For the text-containing cell, return its midpoint in [x, y] coordinate format. 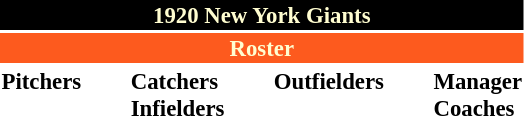
Roster [262, 48]
1920 New York Giants [262, 15]
